Find where the given text appears and provide that cell's center as (X, Y) coordinate. 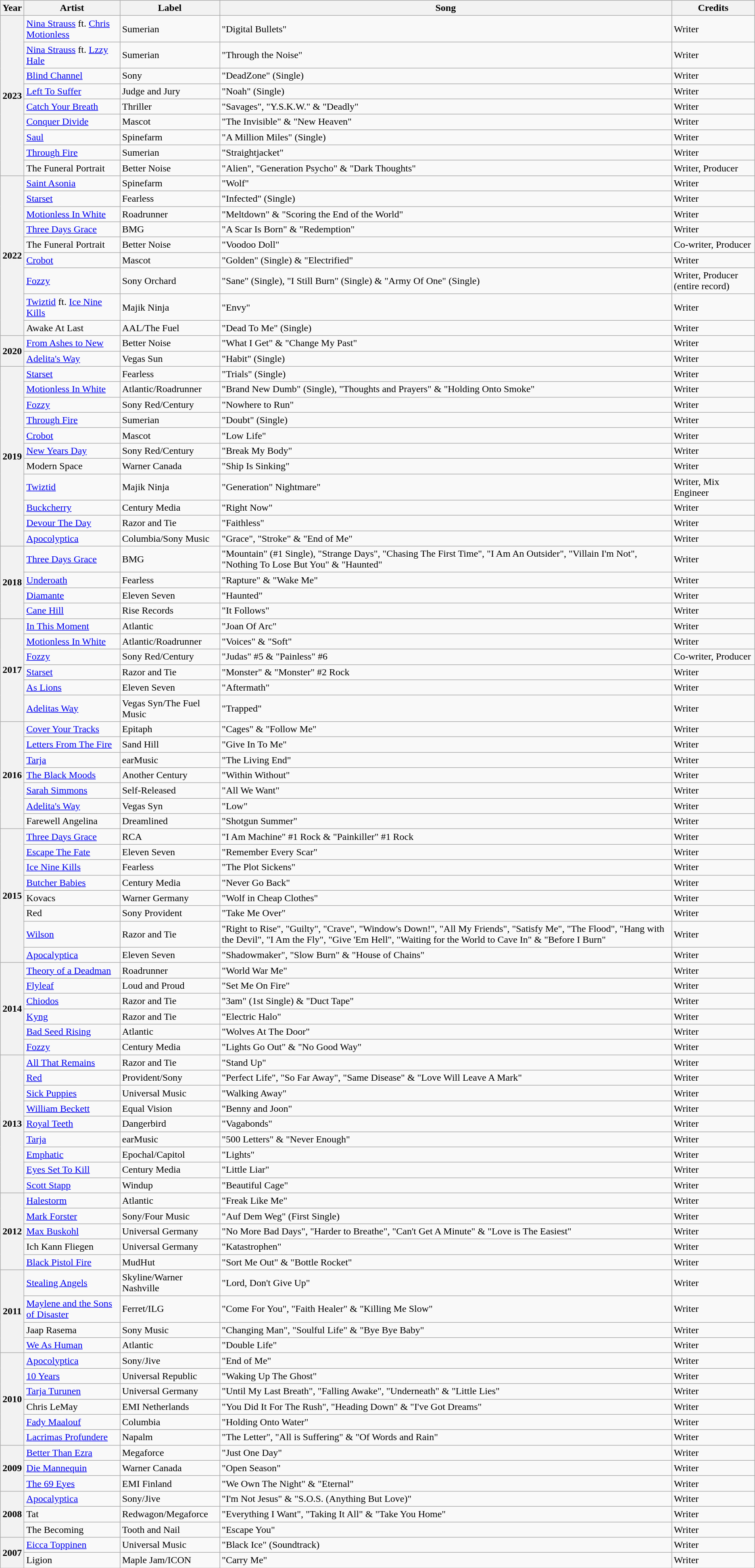
"I'm Not Jesus" & "S.O.S. (Anything But Love)" (446, 1499)
Equal Vision (169, 1109)
From Ashes to New (72, 343)
Cover Your Tracks (72, 729)
Royal Teeth (72, 1124)
Warner Germany (169, 898)
"Everything I Want", "Taking It All" & "Take You Home" (446, 1514)
"Golden" (Single) & "Electrified" (446, 260)
Tarja Turunen (72, 1391)
"Open Season" (446, 1468)
2007 (12, 1553)
"All We Want" (446, 791)
"Benny and Joon" (446, 1109)
"Through the Noise" (446, 55)
Eyes Set To Kill (72, 1170)
"Wolf" (446, 183)
Nina Strauss ft. Chris Motionless (72, 29)
2015 (12, 896)
"Give In To Me" (446, 744)
"Judas" #5 & "Painless" #6 (446, 657)
"The Living End" (446, 760)
"Wolf in Cheap Clothes" (446, 898)
"Never Go Back" (446, 883)
"DeadZone" (Single) (446, 76)
"Low" (446, 806)
Farewell Angelina (72, 821)
Catch Your Breath (72, 106)
"Black Ice" (Soundtrack) (446, 1545)
"Little Liar" (446, 1170)
"Until My Last Breath", "Falling Awake", "Underneath" & "Little Lies" (446, 1391)
Stealing Angels (72, 1283)
"Vagabonds" (446, 1124)
Left To Suffer (72, 91)
Thriller (169, 106)
"End of Me" (446, 1361)
Sony Music (169, 1330)
Saul (72, 137)
Dreamlined (169, 821)
2022 (12, 256)
2013 (12, 1124)
Epitaph (169, 729)
"Changing Man", "Soulful Life" & "Bye Bye Baby" (446, 1330)
Lacrimas Profundere (72, 1437)
"Dead To Me" (Single) (446, 328)
Tat (72, 1514)
Buckcherry (72, 508)
Letters From The Fire (72, 744)
Maple Jam/ICON (169, 1560)
Twiztid (72, 486)
Vegas Syn/The Fuel Music (169, 708)
"Doubt" (Single) (446, 420)
Song (446, 8)
The Black Moods (72, 775)
"Waking Up The Ghost" (446, 1376)
2011 (12, 1311)
"Straightjacket" (446, 152)
Conquer Divide (72, 122)
"Digital Bullets" (446, 29)
Modern Space (72, 466)
"Monster" & "Monster" #2 Rock (446, 672)
Sick Puppies (72, 1093)
"We Own The Night" & "Eternal" (446, 1483)
"Escape You" (446, 1529)
"Joan Of Arc" (446, 626)
"No More Bad Days", "Harder to Breathe", "Can't Get A Minute" & "Love is The Easiest" (446, 1231)
2009 (12, 1468)
2019 (12, 456)
2012 (12, 1231)
"Grace", "Stroke" & "End of Me" (446, 539)
Vegas Sun (169, 359)
"You Did It For The Rush", "Heading Down" & "I've Got Dreams" (446, 1407)
"Ship Is Sinking" (446, 466)
"A Scar Is Born" & "Redemption" (446, 230)
Scott Stapp (72, 1185)
"Cages" & "Follow Me" (446, 729)
Blind Channel (72, 76)
"Sort Me Out" & "Bottle Rocket" (446, 1262)
"Come For You", "Faith Healer" & "Killing Me Slow" (446, 1309)
2016 (12, 775)
Max Buskohl (72, 1231)
Theory of a Deadman (72, 970)
"Holding Onto Water" (446, 1422)
Provident/Sony (169, 1078)
"Voodoo Doll" (446, 245)
Kyng (72, 1016)
Flyleaf (72, 985)
Ligion (72, 1560)
Jaap Rasema (72, 1330)
MudHut (169, 1262)
Adelitas Way (72, 708)
Ice Nine Kills (72, 867)
We As Human (72, 1345)
"The Letter", "All is Suffering" & "Of Words and Rain" (446, 1437)
"Noah" (Single) (446, 91)
Columbia/Sony Music (169, 539)
"Generation" Nightmare" (446, 486)
Chiodos (72, 1001)
AAL/The Fuel (169, 328)
"I Am Machine" #1 Rock & "Painkiller" #1 Rock (446, 837)
Artist (72, 8)
Redwagon/Megaforce (169, 1514)
EMI Finland (169, 1483)
The 69 Eyes (72, 1483)
"Stand Up" (446, 1063)
"The Plot Sickens" (446, 867)
Underoath (72, 580)
"Double Life" (446, 1345)
"Freak Like Me" (446, 1201)
Rise Records (169, 611)
Universal Republic (169, 1376)
Year (12, 8)
Better Than Ezra (72, 1453)
"Alien", "Generation Psycho" & "Dark Thoughts" (446, 168)
Mark Forster (72, 1216)
"Take Me Over" (446, 913)
Napalm (169, 1437)
Awake At Last (72, 328)
Judge and Jury (169, 91)
Ferret/ILG (169, 1309)
Megaforce (169, 1453)
"500 Letters" & "Never Enough" (446, 1139)
Ich Kann Fliegen (72, 1246)
Sony/Four Music (169, 1216)
Writer, Mix Engineer (713, 486)
"Habit" (Single) (446, 359)
Epochal/Capitol (169, 1155)
"Trials" (Single) (446, 374)
10 Years (72, 1376)
"Faithless" (446, 523)
"Meltdown" & "Scoring the End of the World" (446, 214)
"Brand New Dumb" (Single), "Thoughts and Prayers" & "Holding Onto Smoke" (446, 389)
Loud and Proud (169, 985)
Fady Maalouf (72, 1422)
"Rapture" & "Wake Me" (446, 580)
Label (169, 8)
Writer, Producer (entire record) (713, 281)
"Katastrophen" (446, 1246)
Sand Hill (169, 744)
Writer, Producer (713, 168)
"Lord, Don't Give Up" (446, 1283)
Kovacs (72, 898)
"Nowhere to Run" (446, 405)
"Haunted" (446, 595)
The Becoming (72, 1529)
"Beautiful Cage" (446, 1185)
Butcher Babies (72, 883)
As Lions (72, 687)
Sony (169, 76)
"Infected" (Single) (446, 198)
Devour The Day (72, 523)
William Beckett (72, 1109)
"Voices" & "Soft" (446, 641)
"Within Without" (446, 775)
"Just One Day" (446, 1453)
Saint Asonia (72, 183)
"Remember Every Scar" (446, 852)
Chris LeMay (72, 1407)
2017 (12, 670)
2023 (12, 96)
Self-Released (169, 791)
"A Million Miles" (Single) (446, 137)
Credits (713, 8)
Diamante (72, 595)
In This Moment (72, 626)
All That Remains (72, 1063)
"Savages", "Y.S.K.W." & "Deadly" (446, 106)
Halestorm (72, 1201)
Escape The Fate (72, 852)
Windup (169, 1185)
"Lights Go Out" & "No Good Way" (446, 1047)
"Shadowmaker", "Slow Burn" & "House of Chains" (446, 955)
Maylene and the Sons of Disaster (72, 1309)
2018 (12, 583)
Twiztid ft. Ice Nine Kills (72, 307)
Skyline/Warner Nashville (169, 1283)
"Envy" (446, 307)
Vegas Syn (169, 806)
"Set Me On Fire" (446, 985)
"It Follows" (446, 611)
Tooth and Nail (169, 1529)
Columbia (169, 1422)
Cane Hill (72, 611)
"Walking Away" (446, 1093)
Sarah Simmons (72, 791)
Die Mannequin (72, 1468)
2008 (12, 1514)
"Aftermath" (446, 687)
Another Century (169, 775)
EMI Netherlands (169, 1407)
"Sane" (Single), "I Still Burn" (Single) & "Army Of One" (Single) (446, 281)
"Auf Dem Weg" (First Single) (446, 1216)
Bad Seed Rising (72, 1032)
"The Invisible" & "New Heaven" (446, 122)
"Shotgun Summer" (446, 821)
"Trapped" (446, 708)
"Perfect Life", "So Far Away", "Same Disease" & "Love Will Leave A Mark" (446, 1078)
"Break My Body" (446, 451)
Eicca Toppinen (72, 1545)
RCA (169, 837)
Sony Provident (169, 913)
"Carry Me" (446, 1560)
Black Pistol Fire (72, 1262)
"Mountain" (#1 Single), "Strange Days", "Chasing The First Time", "I Am An Outsider", "Villain I'm Not", "Nothing To Lose But You" & "Haunted" (446, 559)
2020 (12, 351)
"Wolves At The Door" (446, 1032)
Wilson (72, 934)
Nina Strauss ft. Lzzy Hale (72, 55)
Sony Orchard (169, 281)
2010 (12, 1399)
New Years Day (72, 451)
Emphatic (72, 1155)
Dangerbird (169, 1124)
"Right Now" (446, 508)
2014 (12, 1008)
"Lights" (446, 1155)
"Electric Halo" (446, 1016)
"What I Get" & "Change My Past" (446, 343)
"Low Life" (446, 435)
"3am" (1st Single) & "Duct Tape" (446, 1001)
"World War Me" (446, 970)
